Determine the [X, Y] coordinate at the center of the cell enclosing the given text.  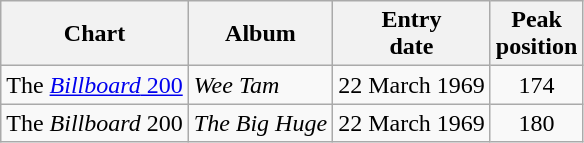
Entrydate [412, 34]
Peakposition [536, 34]
Album [260, 34]
Wee Tam [260, 85]
Chart [95, 34]
180 [536, 123]
174 [536, 85]
The Big Huge [260, 123]
